Scan for the cell matching the given text and deliver its (x, y) coordinate at center. 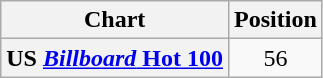
Position (276, 20)
Chart (115, 20)
US Billboard Hot 100 (115, 58)
56 (276, 58)
